Determine the [X, Y] coordinate at the center of the cell enclosing the given text.  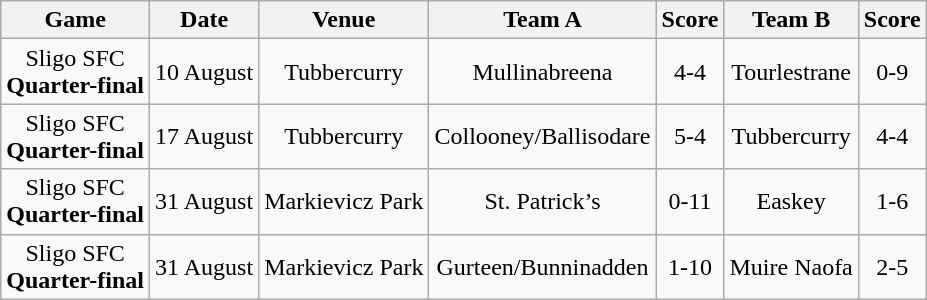
Game [76, 20]
17 August [204, 136]
Gurteen/Bunninadden [542, 266]
Collooney/Ballisodare [542, 136]
10 August [204, 72]
Team A [542, 20]
Venue [344, 20]
Easkey [791, 202]
2-5 [892, 266]
Team B [791, 20]
0-11 [690, 202]
0-9 [892, 72]
1-6 [892, 202]
1-10 [690, 266]
Tourlestrane [791, 72]
Date [204, 20]
Muire Naofa [791, 266]
St. Patrick’s [542, 202]
5-4 [690, 136]
Mullinabreena [542, 72]
